Search for the cell housing the specified text and yield its (X, Y) center coordinate. 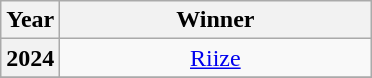
2024 (30, 58)
Riize (216, 58)
Year (30, 20)
Winner (216, 20)
